Locate the cell with the specified text and output its [X, Y] center coordinate. 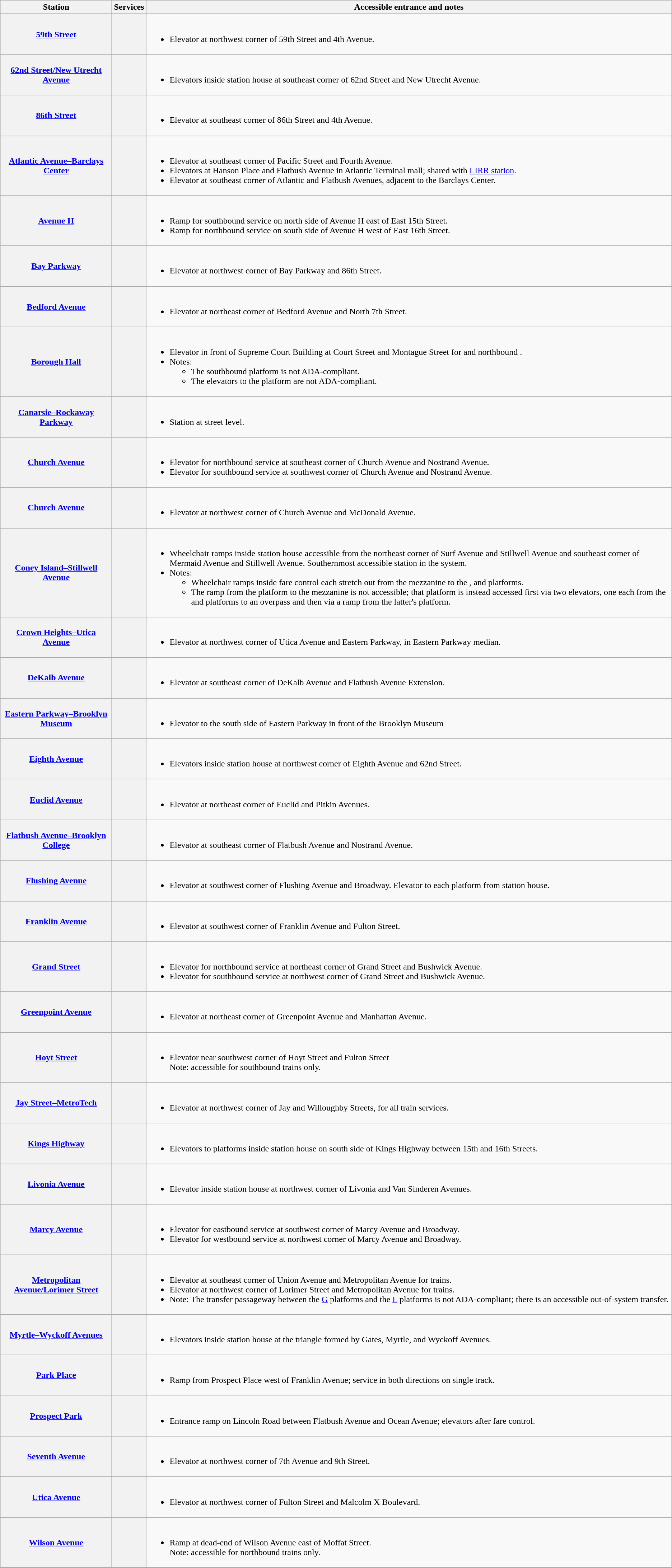
Flatbush Avenue–Brooklyn College [56, 840]
86th Street [56, 116]
Elevator at southeast corner of 86th Street and 4th Avenue. [409, 116]
Ramp at dead-end of Wilson Avenue east of Moffat Street.Note: accessible for northbound trains only. [409, 1543]
Elevator at northwest corner of 7th Avenue and 9th Street. [409, 1457]
Crown Heights–Utica Avenue [56, 637]
Kings Highway [56, 1143]
DeKalb Avenue [56, 678]
Flushing Avenue [56, 881]
Station [56, 7]
Elevator at northwest corner of Jay and Willoughby Streets, for all train services. [409, 1103]
Grand Street [56, 967]
Canarsie–Rockaway Parkway [56, 417]
Eighth Avenue [56, 759]
Franklin Avenue [56, 921]
Elevator at southeast corner of DeKalb Avenue and Flatbush Avenue Extension. [409, 678]
Marcy Avenue [56, 1229]
Elevator at northeast corner of Greenpoint Avenue and Manhattan Avenue. [409, 1012]
62nd Street/New Utrecht Avenue [56, 75]
Greenpoint Avenue [56, 1012]
Myrtle–Wyckoff Avenues [56, 1335]
Avenue H [56, 221]
Jay Street–MetroTech [56, 1103]
Elevators to platforms inside station house on south side of Kings Highway between 15th and 16th Streets. [409, 1143]
Entrance ramp on Lincoln Road between Flatbush Avenue and Ocean Avenue; elevators after fare control. [409, 1416]
59th Street [56, 34]
Hoyt Street [56, 1057]
Ramp from Prospect Place west of Franklin Avenue; service in both directions on single track. [409, 1376]
Elevators inside station house at the triangle formed by Gates, Myrtle, and Wyckoff Avenues. [409, 1335]
Elevator at northwest corner of Fulton Street and Malcolm X Boulevard. [409, 1497]
Elevator to the south side of Eastern Parkway in front of the Brooklyn Museum [409, 718]
Elevator at northwest corner of Utica Avenue and Eastern Parkway, in Eastern Parkway median. [409, 637]
Elevator at northwest corner of Church Avenue and McDonald Avenue. [409, 507]
Metropolitan Avenue/Lorimer Street [56, 1285]
Elevator at southeast corner of Flatbush Avenue and Nostrand Avenue. [409, 840]
Elevators inside station house at southeast corner of 62nd Street and New Utrecht Avenue. [409, 75]
Elevator at northwest corner of 59th Street and 4th Avenue. [409, 34]
Park Place [56, 1376]
Borough Hall [56, 362]
Accessible entrance and notes [409, 7]
Bedford Avenue [56, 306]
Eastern Parkway–Brooklyn Museum [56, 718]
Coney Island–Stillwell Avenue [56, 573]
Seventh Avenue [56, 1457]
Bay Parkway [56, 266]
Prospect Park [56, 1416]
Atlantic Avenue–Barclays Center [56, 166]
Euclid Avenue [56, 799]
Elevator at northeast corner of Euclid and Pitkin Avenues. [409, 799]
Wilson Avenue [56, 1543]
Services [129, 7]
Livonia Avenue [56, 1184]
Elevator at southwest corner of Flushing Avenue and Broadway. Elevator to each platform from station house. [409, 881]
Utica Avenue [56, 1497]
Elevator near southwest corner of Hoyt Street and Fulton StreetNote: accessible for southbound trains only. [409, 1057]
Elevator inside station house at northwest corner of Livonia and Van Sinderen Avenues. [409, 1184]
Elevator at northwest corner of Bay Parkway and 86th Street. [409, 266]
Elevators inside station house at northwest corner of Eighth Avenue and 62nd Street. [409, 759]
Station at street level. [409, 417]
Elevator at northeast corner of Bedford Avenue and North 7th Street. [409, 306]
Elevator at southwest corner of Franklin Avenue and Fulton Street. [409, 921]
